From the cell containing the given text, extract its center point as (x, y) coordinate. 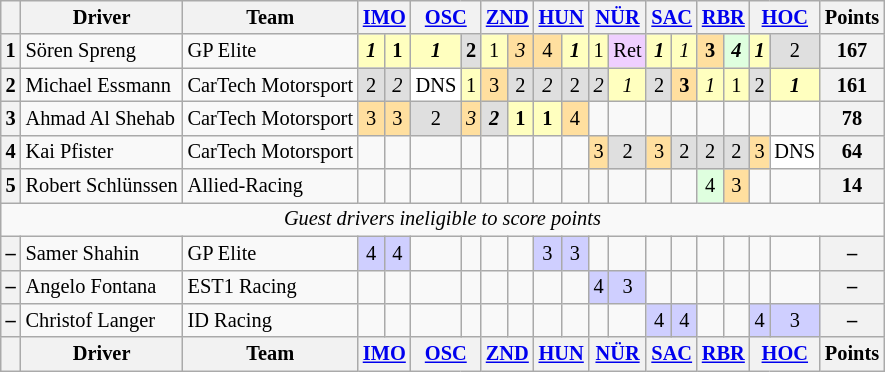
78 (852, 118)
Robert Schlünssen (102, 186)
Michael Essmann (102, 85)
167 (852, 51)
Christof Langer (102, 320)
ID Racing (270, 320)
Allied-Racing (270, 186)
161 (852, 85)
Ret (627, 51)
Guest drivers ineligible to score points (442, 219)
EST1 Racing (270, 287)
Ahmad Al Shehab (102, 118)
Kai Pfister (102, 152)
5 (11, 186)
14 (852, 186)
Sören Spreng (102, 51)
Samer Shahin (102, 253)
64 (852, 152)
Angelo Fontana (102, 287)
